For the text-containing cell, return its midpoint in [X, Y] coordinate format. 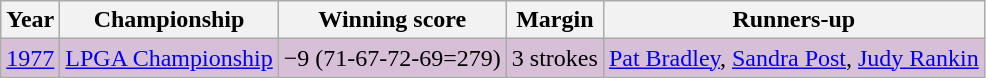
Pat Bradley, Sandra Post, Judy Rankin [794, 58]
−9 (71-67-72-69=279) [392, 58]
Championship [169, 20]
LPGA Championship [169, 58]
1977 [30, 58]
Winning score [392, 20]
Runners-up [794, 20]
Margin [554, 20]
3 strokes [554, 58]
Year [30, 20]
